Return the [x, y] coordinate for the center point of the cell that contains the specified text.  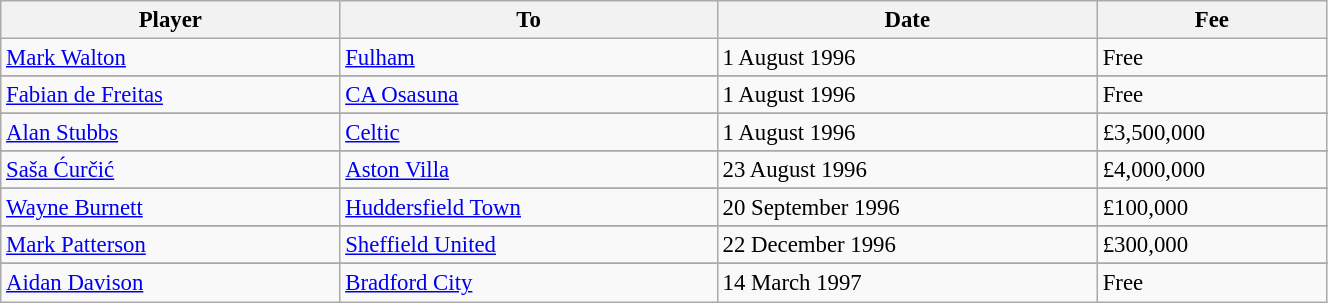
Mark Patterson [170, 245]
£100,000 [1212, 208]
Wayne Burnett [170, 208]
CA Osasuna [528, 95]
To [528, 20]
23 August 1996 [907, 170]
Player [170, 20]
Sheffield United [528, 245]
Aston Villa [528, 170]
£4,000,000 [1212, 170]
Celtic [528, 133]
22 December 1996 [907, 245]
£3,500,000 [1212, 133]
Fulham [528, 58]
20 September 1996 [907, 208]
£300,000 [1212, 245]
Bradford City [528, 283]
14 March 1997 [907, 283]
Date [907, 20]
Saša Ćurčić [170, 170]
Fee [1212, 20]
Aidan Davison [170, 283]
Huddersfield Town [528, 208]
Mark Walton [170, 58]
Alan Stubbs [170, 133]
Fabian de Freitas [170, 95]
